Output the [x, y] coordinate of the center of the cell containing the given text.  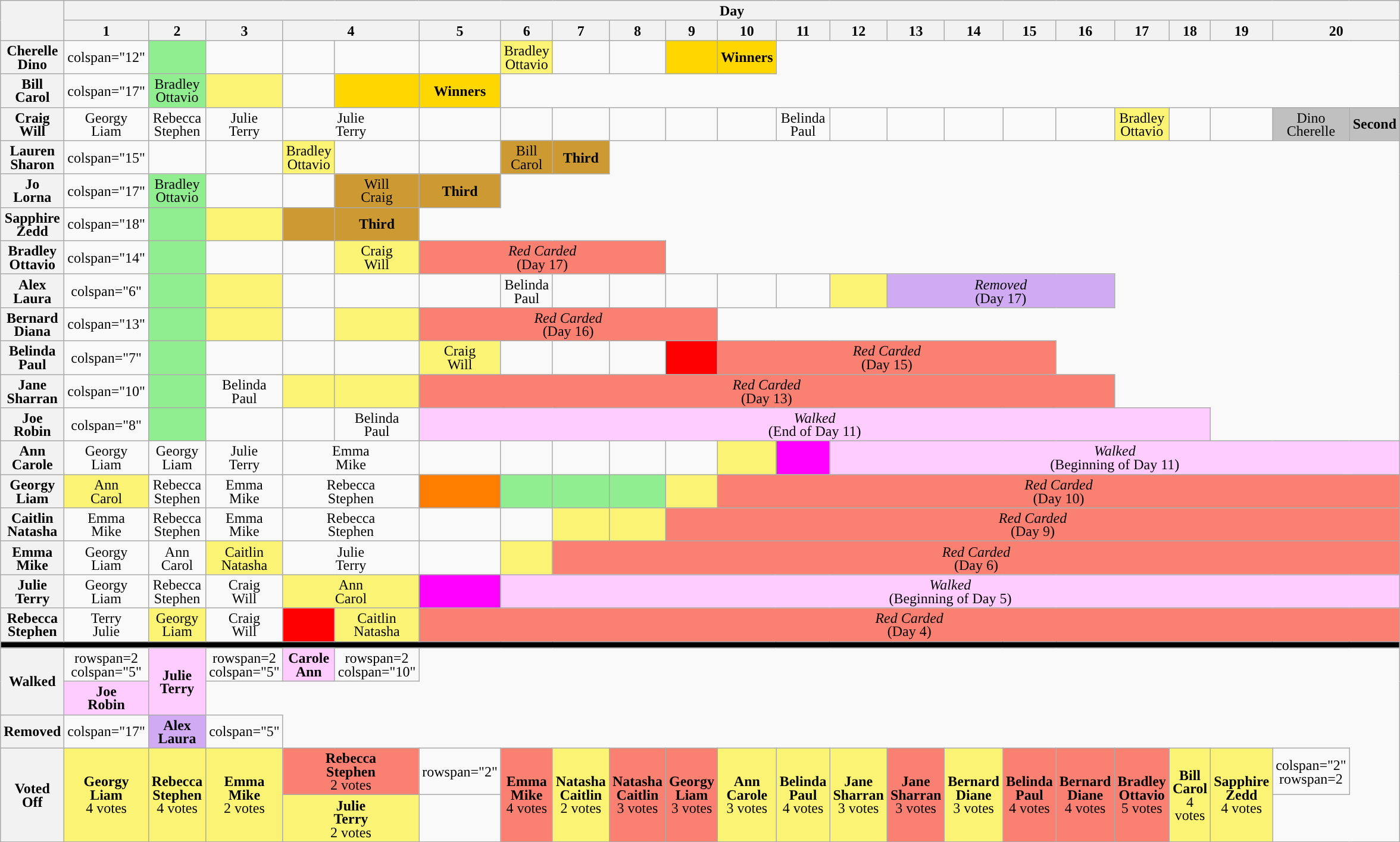
WillCraig [377, 191]
Red Carded(Day 13) [767, 391]
JulieTerry2 votes [351, 818]
Red Carded(Day 17) [543, 257]
6 [526, 30]
AnnCarole3 votes [748, 794]
GeorgyLiam3 votes [692, 794]
CaroleAnn [308, 665]
colspan="15" [107, 157]
colspan="5" [245, 731]
colspan="14" [107, 257]
5 [460, 30]
SapphireZedd [32, 224]
Red Carded(Day 10) [1059, 491]
20 [1336, 30]
rowspan=2 colspan="10" [377, 665]
14 [974, 30]
4 [351, 30]
NatashaCaitlin3 votes [637, 794]
9 [692, 30]
Walked [32, 681]
colspan="18" [107, 224]
colspan="8" [107, 425]
AnnCarole [32, 458]
DinoCherelle [1311, 124]
8 [637, 30]
11 [803, 30]
TerryJulie [107, 625]
16 [1085, 30]
NatashaCaitlin2 votes [581, 794]
Removed [32, 731]
BillCarol4 votes [1189, 794]
EmmaMike2 votes [245, 794]
BernardDiana [32, 324]
colspan="6" [107, 291]
1 [107, 30]
Red Carded(Day 9) [1032, 525]
EmmaMike4 votes [526, 794]
Red Carded(Day 4) [910, 625]
10 [748, 30]
Removed(Day 17) [1001, 291]
Red Carded(Day 6) [976, 558]
LaurenSharon [32, 157]
18 [1189, 30]
BernardDiane3 votes [974, 794]
12 [858, 30]
2 [177, 30]
JaneSharran [32, 391]
RebeccaStephen2 votes [351, 772]
Day [732, 11]
Red Carded(Day 16) [568, 324]
rowspan="2" [460, 772]
Second [1374, 124]
GeorgyLiam4 votes [107, 794]
Walked(End of Day 11) [815, 425]
Red Carded(Day 15) [887, 357]
17 [1142, 30]
colspan="13" [107, 324]
BernardDiane4 votes [1085, 794]
CherelleDino [32, 57]
colspan="2" rowspan=2 [1311, 772]
Walked(Beginning of Day 5) [950, 591]
colspan="10" [107, 391]
3 [245, 30]
15 [1029, 30]
7 [581, 30]
Voted Off [32, 794]
colspan="7" [107, 357]
13 [915, 30]
RebeccaStephen4 votes [177, 794]
19 [1242, 30]
colspan="12" [107, 57]
Walked(Beginning of Day 11) [1115, 458]
JoLorna [32, 191]
BradleyOttavio5 votes [1142, 794]
SapphireZedd4 votes [1242, 794]
